Return the [x, y] coordinate for the center point of the cell that contains the specified text.  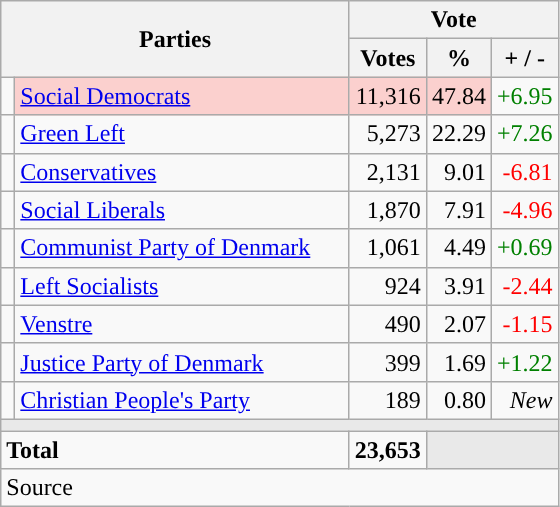
+6.95 [524, 96]
Communist Party of Denmark [182, 248]
Vote [454, 20]
Social Democrats [182, 96]
Source [280, 488]
Conservatives [182, 172]
7.91 [458, 210]
Votes [388, 58]
-4.96 [524, 210]
23,653 [388, 449]
+1.22 [524, 362]
Social Liberals [182, 210]
1,870 [388, 210]
399 [388, 362]
924 [388, 286]
+ / - [524, 58]
4.49 [458, 248]
Total [176, 449]
5,273 [388, 134]
+7.26 [524, 134]
1,061 [388, 248]
New [524, 400]
47.84 [458, 96]
1.69 [458, 362]
Christian People's Party [182, 400]
2,131 [388, 172]
Venstre [182, 324]
Green Left [182, 134]
189 [388, 400]
-1.15 [524, 324]
0.80 [458, 400]
11,316 [388, 96]
9.01 [458, 172]
-6.81 [524, 172]
Parties [176, 39]
-2.44 [524, 286]
490 [388, 324]
% [458, 58]
Left Socialists [182, 286]
2.07 [458, 324]
22.29 [458, 134]
+0.69 [524, 248]
3.91 [458, 286]
Justice Party of Denmark [182, 362]
